Return the (x, y) coordinate for the center point of the cell that contains the specified text.  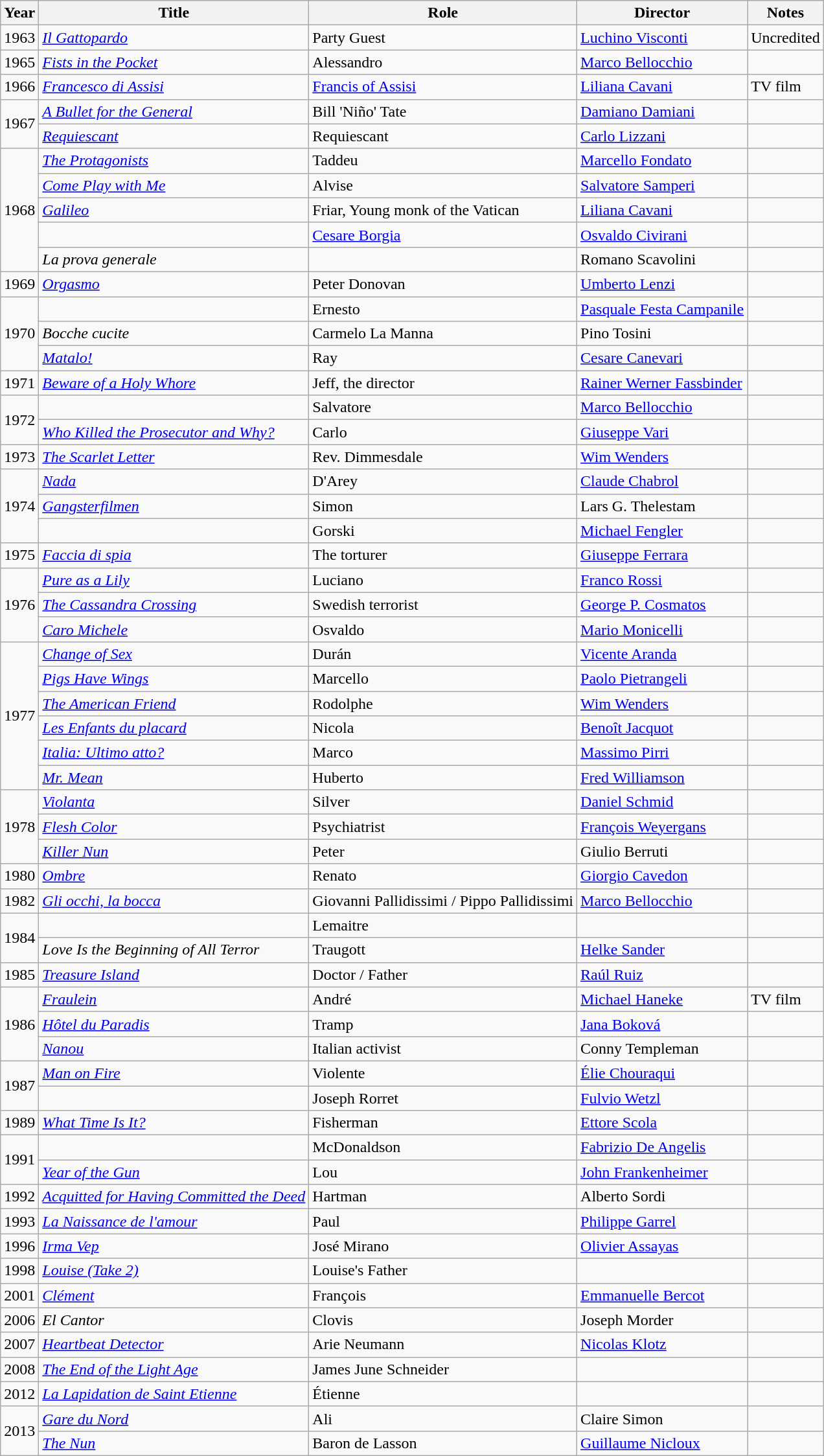
Rodolphe (443, 703)
Role (443, 13)
Fred Williamson (662, 778)
Fraulein (174, 999)
Giuseppe Vari (662, 432)
Lou (443, 1172)
Ernesto (443, 309)
Beware of a Holy Whore (174, 383)
Conny Templeman (662, 1048)
1992 (19, 1197)
Jana Boková (662, 1024)
Italian activist (443, 1048)
Joseph Morder (662, 1320)
1976 (19, 605)
Taddeu (443, 161)
Year of the Gun (174, 1172)
Mr. Mean (174, 778)
Claude Chabrol (662, 481)
Ali (443, 1418)
1975 (19, 555)
Peter (443, 851)
The Protagonists (174, 161)
Traugott (443, 950)
Psychiatrist (443, 827)
José Mirano (443, 1246)
Osvaldo (443, 629)
The torturer (443, 555)
Helke Sander (662, 950)
McDonaldson (443, 1148)
Salvatore Samperi (662, 185)
Raúl Ruiz (662, 975)
Damiano Damiani (662, 111)
Alberto Sordi (662, 1197)
Gare du Nord (174, 1418)
Emmanuelle Bercot (662, 1295)
El Cantor (174, 1320)
Galileo (174, 210)
Philippe Garrel (662, 1221)
Fabrizio De Angelis (662, 1148)
Louise's Father (443, 1271)
A Bullet for the General (174, 111)
Marcello (443, 678)
Michael Fengler (662, 531)
Bocche cucite (174, 334)
Violente (443, 1073)
Faccia di spia (174, 555)
Benoît Jacquot (662, 728)
Mario Monicelli (662, 629)
1987 (19, 1085)
Francesco di Assisi (174, 87)
Rainer Werner Fassbinder (662, 383)
Irma Vep (174, 1246)
Nicolas Klotz (662, 1345)
Change of Sex (174, 654)
1982 (19, 901)
1971 (19, 383)
1985 (19, 975)
Gangsterfilmen (174, 506)
Rev. Dimmesdale (443, 457)
1980 (19, 876)
2001 (19, 1295)
Arie Neumann (443, 1345)
Luchino Visconti (662, 38)
Alvise (443, 185)
Pino Tosini (662, 334)
Hartman (443, 1197)
Friar, Young monk of the Vatican (443, 210)
Cesare Canevari (662, 358)
Bill 'Niño' Tate (443, 111)
The Nun (174, 1443)
André (443, 999)
Fists in the Pocket (174, 62)
Orgasmo (174, 284)
John Frankenheimer (662, 1172)
Nada (174, 481)
Violanta (174, 802)
1986 (19, 1024)
Swedish terrorist (443, 605)
François (443, 1295)
Peter Donovan (443, 284)
The Cassandra Crossing (174, 605)
Acquitted for Having Committed the Deed (174, 1197)
Les Enfants du placard (174, 728)
Carlo Lizzani (662, 136)
1977 (19, 715)
Vicente Aranda (662, 654)
Olivier Assayas (662, 1246)
1993 (19, 1221)
Fisherman (443, 1123)
Caro Michele (174, 629)
Hôtel du Paradis (174, 1024)
Élie Chouraqui (662, 1073)
2008 (19, 1369)
Man on Fire (174, 1073)
Ettore Scola (662, 1123)
The End of the Light Age (174, 1369)
Franco Rossi (662, 580)
Carlo (443, 432)
1978 (19, 827)
2006 (19, 1320)
Marco (443, 753)
Paolo Pietrangeli (662, 678)
Nicola (443, 728)
Silver (443, 802)
Flesh Color (174, 827)
2012 (19, 1394)
Giulio Berruti (662, 851)
Simon (443, 506)
Fulvio Wetzl (662, 1098)
D'Arey (443, 481)
2013 (19, 1431)
Michael Haneke (662, 999)
Year (19, 13)
Giorgio Cavedon (662, 876)
Come Play with Me (174, 185)
1998 (19, 1271)
What Time Is It? (174, 1123)
Nanou (174, 1048)
Gorski (443, 531)
Pure as a Lily (174, 580)
Matalo! (174, 358)
1974 (19, 506)
Pigs Have Wings (174, 678)
Jeff, the director (443, 383)
Carmelo La Manna (443, 334)
Clovis (443, 1320)
1991 (19, 1160)
Lemaitre (443, 925)
Doctor / Father (443, 975)
1967 (19, 124)
1984 (19, 938)
Baron de Lasson (443, 1443)
Salvatore (443, 408)
Lars G. Thelestam (662, 506)
Alessandro (443, 62)
Claire Simon (662, 1418)
Heartbeat Detector (174, 1345)
Cesare Borgia (443, 235)
1996 (19, 1246)
Treasure Island (174, 975)
La Naissance de l'amour (174, 1221)
Guillaume Nicloux (662, 1443)
Marcello Fondato (662, 161)
Tramp (443, 1024)
Joseph Rorret (443, 1098)
2007 (19, 1345)
François Weyergans (662, 827)
Gli occhi, la bocca (174, 901)
Il Gattopardo (174, 38)
Ray (443, 358)
Who Killed the Prosecutor and Why? (174, 432)
Francis of Assisi (443, 87)
Giovanni Pallidissimi / Pippo Pallidissimi (443, 901)
Étienne (443, 1394)
Clément (174, 1295)
Huberto (443, 778)
Italia: Ultimo atto? (174, 753)
Love Is the Beginning of All Terror (174, 950)
1970 (19, 334)
Killer Nun (174, 851)
1965 (19, 62)
La prova generale (174, 259)
Director (662, 13)
Pasquale Festa Campanile (662, 309)
The Scarlet Letter (174, 457)
Louise (Take 2) (174, 1271)
Uncredited (786, 38)
1968 (19, 210)
Renato (443, 876)
Durán (443, 654)
Party Guest (443, 38)
Notes (786, 13)
Paul (443, 1221)
La Lapidation de Saint Etienne (174, 1394)
1969 (19, 284)
Osvaldo Civirani (662, 235)
Luciano (443, 580)
Daniel Schmid (662, 802)
The American Friend (174, 703)
1973 (19, 457)
Umberto Lenzi (662, 284)
George P. Cosmatos (662, 605)
Title (174, 13)
James June Schneider (443, 1369)
Romano Scavolini (662, 259)
Massimo Pirri (662, 753)
1963 (19, 38)
1966 (19, 87)
1972 (19, 420)
1989 (19, 1123)
Ombre (174, 876)
Giuseppe Ferrara (662, 555)
